Extract the [X, Y] coordinate from the center of the cell holding the provided text.  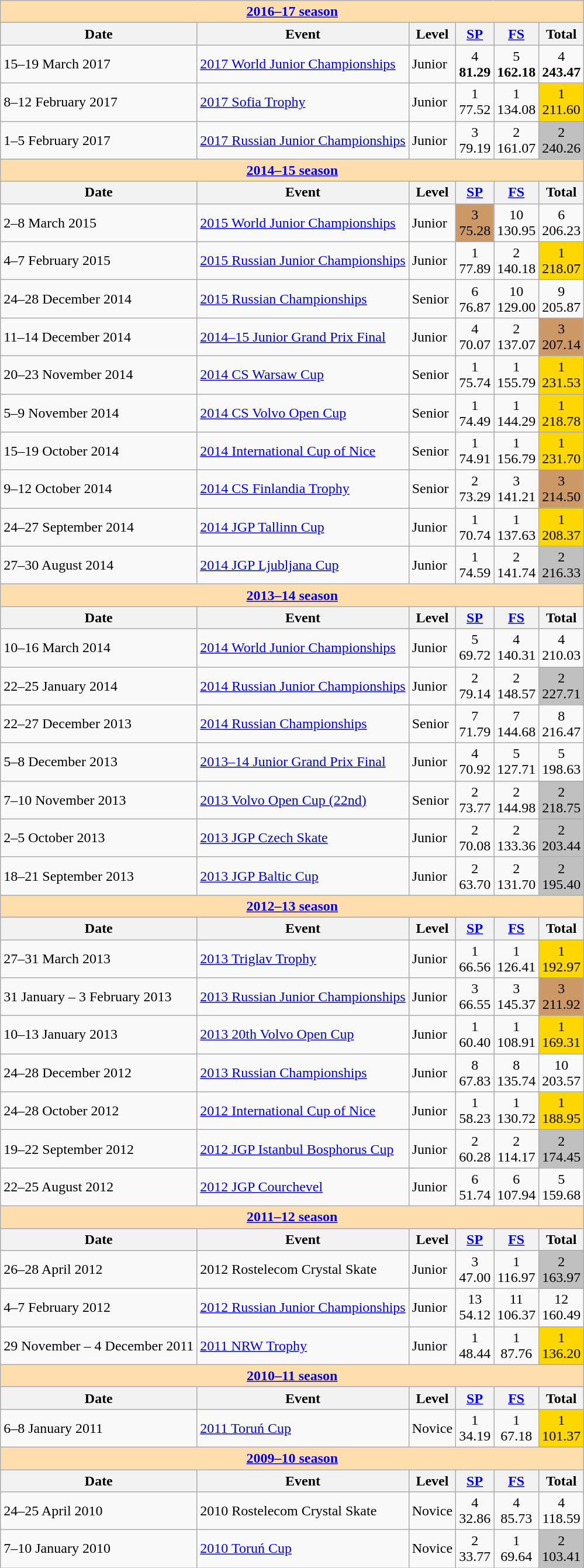
4 81.29 [475, 64]
1 48.44 [475, 1345]
1 231.53 [561, 374]
1 155.79 [517, 374]
8 135.74 [517, 1073]
2011–12 season [292, 1217]
2013 JGP Baltic Cup [303, 876]
2017 Sofia Trophy [303, 102]
1 60.40 [475, 1035]
2013 JGP Czech Skate [303, 838]
24–28 December 2012 [99, 1073]
2013–14 Junior Grand Prix Final [303, 761]
4 140.31 [517, 648]
10 203.57 [561, 1073]
3 145.37 [517, 997]
2013 Russian Championships [303, 1073]
2013 20th Volvo Open Cup [303, 1035]
1 74.49 [475, 413]
8 67.83 [475, 1073]
2 133.36 [517, 838]
15–19 October 2014 [99, 452]
27–30 August 2014 [99, 565]
2011 Toruń Cup [303, 1428]
5 159.68 [561, 1187]
2012 International Cup of Nice [303, 1111]
1 192.97 [561, 958]
7–10 January 2010 [99, 1549]
7 144.68 [517, 724]
2012 Russian Junior Championships [303, 1308]
11–14 December 2014 [99, 337]
2 33.77 [475, 1549]
3 211.92 [561, 997]
2010 Rostelecom Crystal Skate [303, 1511]
10 129.00 [517, 298]
1 108.91 [517, 1035]
1 101.37 [561, 1428]
3 79.19 [475, 140]
22–25 January 2014 [99, 685]
2014 JGP Ljubljana Cup [303, 565]
27–31 March 2013 [99, 958]
3 214.50 [561, 489]
2 218.75 [561, 800]
10–16 March 2014 [99, 648]
2 70.08 [475, 838]
6 206.23 [561, 222]
1 66.56 [475, 958]
1 208.37 [561, 528]
24–25 April 2010 [99, 1511]
1 58.23 [475, 1111]
1 87.76 [517, 1345]
12 160.49 [561, 1308]
2012–13 season [292, 906]
1 116.97 [517, 1269]
31 January – 3 February 2013 [99, 997]
7 71.79 [475, 724]
4 70.92 [475, 761]
4 70.07 [475, 337]
1 69.64 [517, 1549]
1 77.89 [475, 261]
2 60.28 [475, 1149]
8 216.47 [561, 724]
29 November – 4 December 2011 [99, 1345]
5–8 December 2013 [99, 761]
26–28 April 2012 [99, 1269]
3 207.14 [561, 337]
2014–15 Junior Grand Prix Final [303, 337]
1 211.60 [561, 102]
2012 JGP Courchevel [303, 1187]
19–22 September 2012 [99, 1149]
1 126.41 [517, 958]
2 174.45 [561, 1149]
4 210.03 [561, 648]
1 137.63 [517, 528]
1 156.79 [517, 452]
2017 World Junior Championships [303, 64]
1 134.08 [517, 102]
3 75.28 [475, 222]
5 198.63 [561, 761]
2 141.74 [517, 565]
2014 CS Warsaw Cup [303, 374]
10 130.95 [517, 222]
2–8 March 2015 [99, 222]
2012 JGP Istanbul Bosphorus Cup [303, 1149]
2 227.71 [561, 685]
7–10 November 2013 [99, 800]
2 63.70 [475, 876]
1 188.95 [561, 1111]
2 148.57 [517, 685]
2014 Russian Junior Championships [303, 685]
2010–11 season [292, 1376]
22–25 August 2012 [99, 1187]
2 216.33 [561, 565]
5–9 November 2014 [99, 413]
1 74.59 [475, 565]
20–23 November 2014 [99, 374]
2010 Toruń Cup [303, 1549]
6–8 January 2011 [99, 1428]
6 107.94 [517, 1187]
2 163.97 [561, 1269]
2 140.18 [517, 261]
2 144.98 [517, 800]
4–7 February 2012 [99, 1308]
2 73.77 [475, 800]
1 136.20 [561, 1345]
2015 Russian Championships [303, 298]
2014–15 season [292, 170]
2 195.40 [561, 876]
1 231.70 [561, 452]
2013 Volvo Open Cup (22nd) [303, 800]
1 144.29 [517, 413]
1 169.31 [561, 1035]
1 218.78 [561, 413]
6 51.74 [475, 1187]
2 114.17 [517, 1149]
1 74.91 [475, 452]
1 67.18 [517, 1428]
15–19 March 2017 [99, 64]
2014 World Junior Championships [303, 648]
1 75.74 [475, 374]
2017 Russian Junior Championships [303, 140]
2 131.70 [517, 876]
1 77.52 [475, 102]
11 106.37 [517, 1308]
2014 CS Finlandia Trophy [303, 489]
24–28 October 2012 [99, 1111]
2016–17 season [292, 12]
1–5 February 2017 [99, 140]
2014 International Cup of Nice [303, 452]
1 70.74 [475, 528]
13 54.12 [475, 1308]
2014 Russian Championships [303, 724]
2–5 October 2013 [99, 838]
18–21 September 2013 [99, 876]
2015 World Junior Championships [303, 222]
2013–14 season [292, 595]
2009–10 season [292, 1458]
2 79.14 [475, 685]
2015 Russian Junior Championships [303, 261]
2014 CS Volvo Open Cup [303, 413]
4 85.73 [517, 1511]
1 34.19 [475, 1428]
24–28 December 2014 [99, 298]
24–27 September 2014 [99, 528]
9 205.87 [561, 298]
3 141.21 [517, 489]
2012 Rostelecom Crystal Skate [303, 1269]
1 130.72 [517, 1111]
4–7 February 2015 [99, 261]
2 240.26 [561, 140]
2011 NRW Trophy [303, 1345]
2013 Russian Junior Championships [303, 997]
10–13 January 2013 [99, 1035]
5 162.18 [517, 64]
4 118.59 [561, 1511]
2 103.41 [561, 1549]
3 66.55 [475, 997]
9–12 October 2014 [99, 489]
6 76.87 [475, 298]
22–27 December 2013 [99, 724]
1 218.07 [561, 261]
2013 Triglav Trophy [303, 958]
3 47.00 [475, 1269]
2 161.07 [517, 140]
2 203.44 [561, 838]
5 69.72 [475, 648]
4 243.47 [561, 64]
2 137.07 [517, 337]
4 32.86 [475, 1511]
5 127.71 [517, 761]
8–12 February 2017 [99, 102]
2014 JGP Tallinn Cup [303, 528]
2 73.29 [475, 489]
